Detect which cell encompasses the target text, then output its (X, Y) center coordinate. 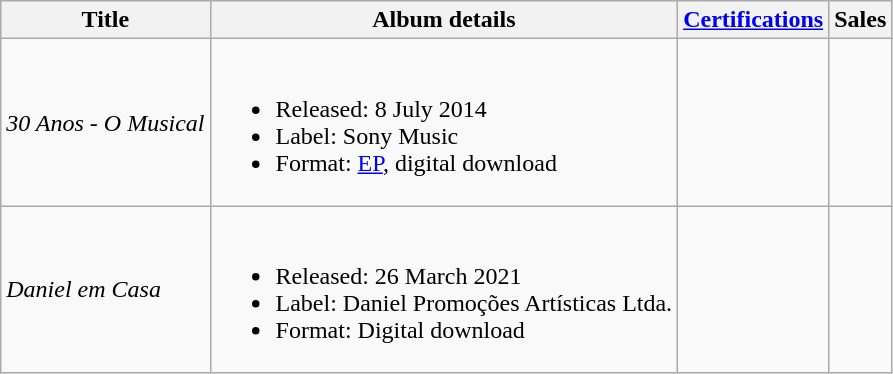
Certifications (754, 20)
30 Anos - O Musical (106, 122)
Sales (860, 20)
Released: 26 March 2021Label: Daniel Promoções Artísticas Ltda.Format: Digital download (444, 290)
Title (106, 20)
Album details (444, 20)
Daniel em Casa (106, 290)
Released: 8 July 2014Label: Sony MusicFormat: EP, digital download (444, 122)
